Identify which cell holds the provided text, then report its (x, y) central coordinate. 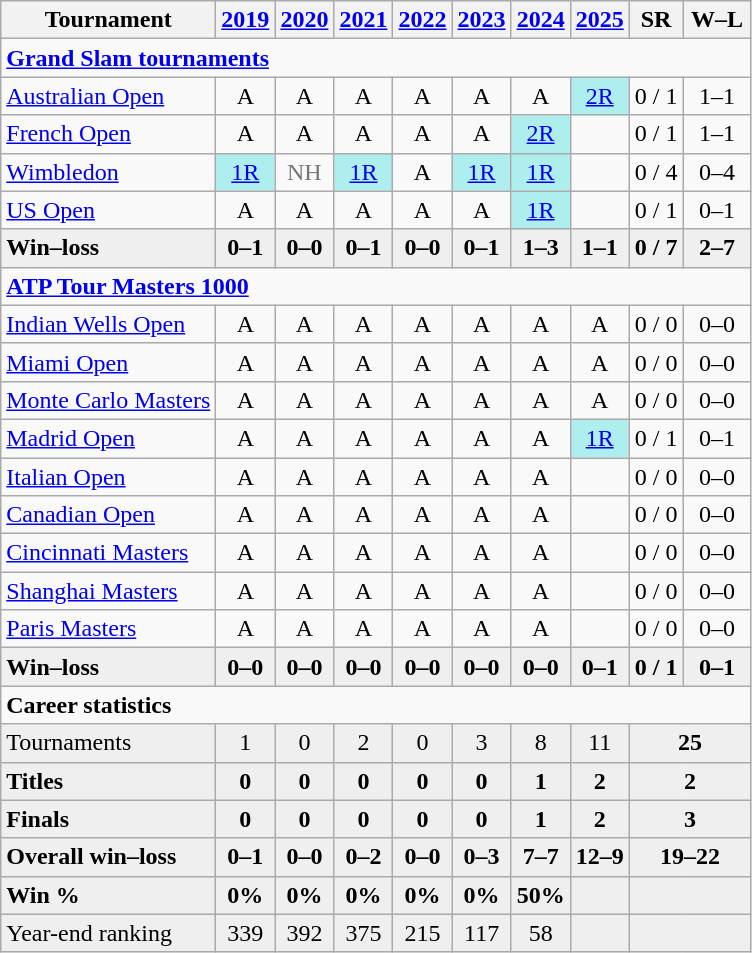
US Open (108, 210)
SR (656, 20)
Finals (108, 819)
Tournaments (108, 743)
25 (690, 743)
50% (540, 895)
7–7 (540, 857)
Shanghai Masters (108, 591)
Australian Open (108, 96)
Overall win–loss (108, 857)
Monte Carlo Masters (108, 400)
0 / 7 (656, 248)
0–2 (364, 857)
1–3 (540, 248)
117 (482, 933)
58 (540, 933)
2023 (482, 20)
Win % (108, 895)
Italian Open (108, 477)
2019 (246, 20)
Career statistics (376, 705)
Tournament (108, 20)
NH (304, 172)
Titles (108, 781)
2020 (304, 20)
12–9 (600, 857)
Year-end ranking (108, 933)
215 (422, 933)
W–L (717, 20)
French Open (108, 134)
339 (246, 933)
2022 (422, 20)
Canadian Open (108, 515)
2024 (540, 20)
0 / 4 (656, 172)
Madrid Open (108, 438)
ATP Tour Masters 1000 (376, 286)
2021 (364, 20)
Grand Slam tournaments (376, 58)
11 (600, 743)
19–22 (690, 857)
Paris Masters (108, 629)
8 (540, 743)
Indian Wells Open (108, 324)
0–3 (482, 857)
Wimbledon (108, 172)
375 (364, 933)
392 (304, 933)
2–7 (717, 248)
Miami Open (108, 362)
2025 (600, 20)
0–4 (717, 172)
Cincinnati Masters (108, 553)
